Find where the given text appears and provide that cell's center as [x, y] coordinate. 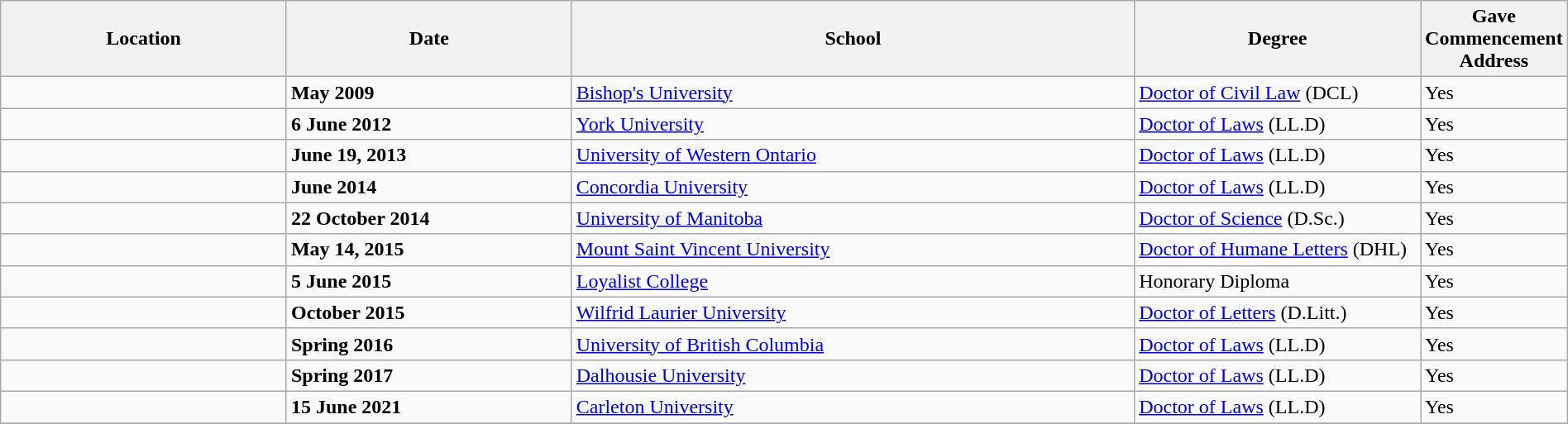
Degree [1278, 39]
Wilfrid Laurier University [853, 312]
Bishop's University [853, 93]
Spring 2016 [428, 344]
University of Western Ontario [853, 155]
York University [853, 124]
May 14, 2015 [428, 250]
May 2009 [428, 93]
University of British Columbia [853, 344]
Honorary Diploma [1278, 281]
June 2014 [428, 187]
October 2015 [428, 312]
Spring 2017 [428, 375]
June 19, 2013 [428, 155]
Doctor of Letters (D.Litt.) [1278, 312]
Location [144, 39]
Doctor of Science (D.Sc.) [1278, 218]
Dalhousie University [853, 375]
Doctor of Humane Letters (DHL) [1278, 250]
5 June 2015 [428, 281]
School [853, 39]
Doctor of Civil Law (DCL) [1278, 93]
Gave Commencement Address [1494, 39]
Loyalist College [853, 281]
Mount Saint Vincent University [853, 250]
Concordia University [853, 187]
22 October 2014 [428, 218]
6 June 2012 [428, 124]
15 June 2021 [428, 407]
Date [428, 39]
Carleton University [853, 407]
University of Manitoba [853, 218]
